Return the [X, Y] coordinate for the center point of the cell that contains the specified text.  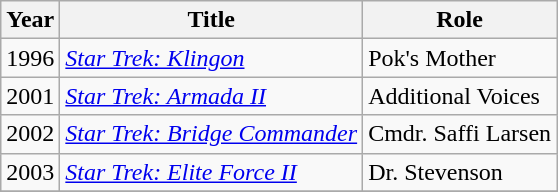
2001 [30, 96]
2002 [30, 134]
Star Trek: Klingon [212, 58]
Star Trek: Bridge Commander [212, 134]
Additional Voices [460, 96]
Pok's Mother [460, 58]
1996 [30, 58]
Role [460, 20]
Year [30, 20]
Star Trek: Elite Force II [212, 172]
2003 [30, 172]
Title [212, 20]
Cmdr. Saffi Larsen [460, 134]
Star Trek: Armada II [212, 96]
Dr. Stevenson [460, 172]
